For the text-containing cell, return its midpoint in [x, y] coordinate format. 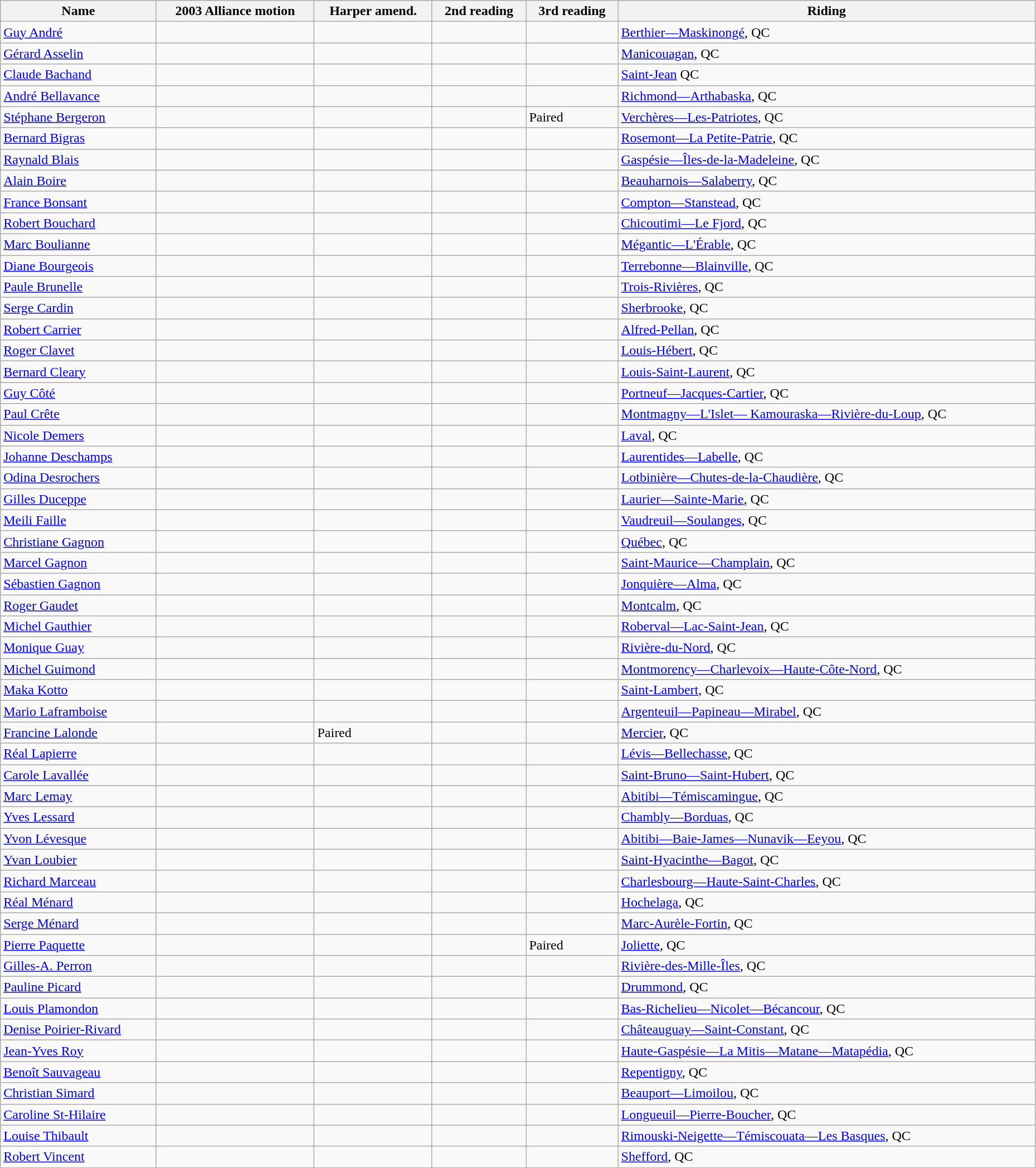
Marcel Gagnon [78, 563]
Laurentides—Labelle, QC [826, 457]
France Bonsant [78, 202]
Alfred-Pellan, QC [826, 329]
Rimouski-Neigette—Témiscouata—Les Basques, QC [826, 1136]
Réal Lapierre [78, 754]
Raynald Blais [78, 159]
Jonquière—Alma, QC [826, 584]
Lotbinière—Chutes-de-la-Chaudière, QC [826, 478]
Châteauguay—Saint-Constant, QC [826, 1030]
Yvon Lévesque [78, 839]
Louis-Hébert, QC [826, 351]
Shefford, QC [826, 1157]
Yves Lessard [78, 817]
Saint-Jean QC [826, 75]
Marc Boulianne [78, 244]
Bas-Richelieu—Nicolet—Bécancour, QC [826, 1009]
Gilles-A. Perron [78, 966]
Harper amend. [373, 11]
3rd reading [572, 11]
Pauline Picard [78, 987]
Argenteuil—Papineau—Mirabel, QC [826, 711]
Richard Marceau [78, 881]
Longueuil—Pierre-Boucher, QC [826, 1114]
Compton—Stanstead, QC [826, 202]
Caroline St-Hilaire [78, 1114]
Guy Côté [78, 393]
Saint-Hyacinthe—Bagot, QC [826, 860]
Nicole Demers [78, 435]
Haute-Gaspésie—La Mitis—Matane—Matapédia, QC [826, 1051]
Vaudreuil—Soulanges, QC [826, 520]
Saint-Maurice—Champlain, QC [826, 563]
Gilles Duceppe [78, 499]
André Bellavance [78, 96]
Robert Bouchard [78, 223]
Manicouagan, QC [826, 54]
Pierre Paquette [78, 945]
Serge Cardin [78, 308]
Terrebonne—Blainville, QC [826, 266]
Rivière-des-Mille-Îles, QC [826, 966]
Hochelaga, QC [826, 902]
Charlesbourg—Haute-Saint-Charles, QC [826, 881]
Louis-Saint-Laurent, QC [826, 372]
Robert Carrier [78, 329]
Abitibi—Baie-James—Nunavik—Eeyou, QC [826, 839]
Michel Gauthier [78, 627]
Beauport—Limoilou, QC [826, 1093]
Louis Plamondon [78, 1009]
Roger Clavet [78, 351]
Christiane Gagnon [78, 541]
Serge Ménard [78, 923]
Sherbrooke, QC [826, 308]
2nd reading [479, 11]
Beauharnois—Salaberry, QC [826, 181]
Laurier—Sainte-Marie, QC [826, 499]
Mario Laframboise [78, 711]
Montcalm, QC [826, 605]
Johanne Deschamps [78, 457]
Michel Guimond [78, 669]
Marc-Aurèle-Fortin, QC [826, 923]
Roger Gaudet [78, 605]
Rivière-du-Nord, QC [826, 648]
Maka Kotto [78, 690]
Yvan Loubier [78, 860]
Repentigny, QC [826, 1072]
Chicoutimi—Le Fjord, QC [826, 223]
Monique Guay [78, 648]
Lévis—Bellechasse, QC [826, 754]
2003 Alliance motion [235, 11]
Saint-Lambert, QC [826, 690]
Meili Faille [78, 520]
Marc Lemay [78, 796]
Montmagny—L'Islet— Kamouraska—Rivière-du-Loup, QC [826, 414]
Riding [826, 11]
Jean-Yves Roy [78, 1051]
Carole Lavallée [78, 775]
Gérard Asselin [78, 54]
Paule Brunelle [78, 287]
Québec, QC [826, 541]
Abitibi—Témiscamingue, QC [826, 796]
Verchères—Les-Patriotes, QC [826, 117]
Berthier—Maskinongé, QC [826, 32]
Sébastien Gagnon [78, 584]
Réal Ménard [78, 902]
Joliette, QC [826, 945]
Name [78, 11]
Mégantic—L'Érable, QC [826, 244]
Alain Boire [78, 181]
Rosemont—La Petite-Patrie, QC [826, 138]
Roberval—Lac-Saint-Jean, QC [826, 627]
Christian Simard [78, 1093]
Francine Lalonde [78, 733]
Montmorency—Charlevoix—Haute-Côte-Nord, QC [826, 669]
Bernard Cleary [78, 372]
Chambly—Borduas, QC [826, 817]
Trois-Rivières, QC [826, 287]
Paul Crête [78, 414]
Diane Bourgeois [78, 266]
Louise Thibault [78, 1136]
Guy André [78, 32]
Claude Bachand [78, 75]
Bernard Bigras [78, 138]
Richmond—Arthabaska, QC [826, 96]
Stéphane Bergeron [78, 117]
Laval, QC [826, 435]
Benoît Sauvageau [78, 1072]
Mercier, QC [826, 733]
Denise Poirier-Rivard [78, 1030]
Drummond, QC [826, 987]
Saint-Bruno—Saint-Hubert, QC [826, 775]
Robert Vincent [78, 1157]
Gaspésie—Îles-de-la-Madeleine, QC [826, 159]
Odina Desrochers [78, 478]
Portneuf—Jacques-Cartier, QC [826, 393]
